Detect which cell encompasses the target text, then output its (x, y) center coordinate. 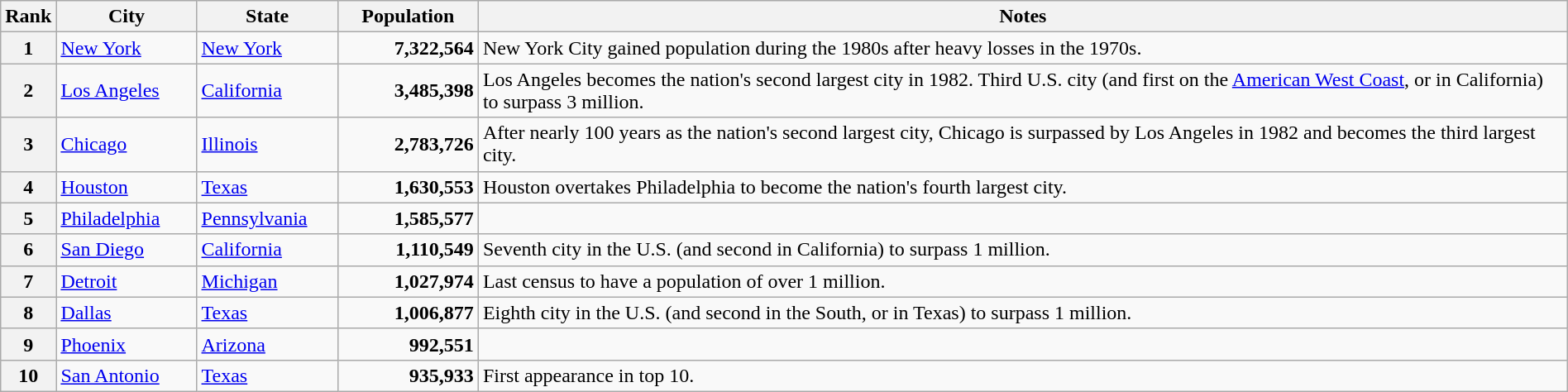
1 (28, 48)
2 (28, 91)
Dallas (127, 313)
Detroit (127, 281)
San Diego (127, 250)
1,006,877 (408, 313)
2,783,726 (408, 144)
Los Angeles (127, 91)
6 (28, 250)
Houston (127, 187)
Phoenix (127, 344)
Last census to have a population of over 1 million. (1022, 281)
Houston overtakes Philadelphia to become the nation's fourth largest city. (1022, 187)
3 (28, 144)
1,110,549 (408, 250)
992,551 (408, 344)
New York City gained population during the 1980s after heavy losses in the 1970s. (1022, 48)
First appearance in top 10. (1022, 375)
After nearly 100 years as the nation's second largest city, Chicago is surpassed by Los Angeles in 1982 and becomes the third largest city. (1022, 144)
Philadelphia (127, 218)
City (127, 17)
3,485,398 (408, 91)
Chicago (127, 144)
Michigan (267, 281)
5 (28, 218)
10 (28, 375)
9 (28, 344)
Pennsylvania (267, 218)
1,630,553 (408, 187)
Rank (28, 17)
Eighth city in the U.S. (and second in the South, or in Texas) to surpass 1 million. (1022, 313)
1,585,577 (408, 218)
7,322,564 (408, 48)
Illinois (267, 144)
State (267, 17)
Population (408, 17)
4 (28, 187)
Arizona (267, 344)
San Antonio (127, 375)
8 (28, 313)
1,027,974 (408, 281)
Notes (1022, 17)
7 (28, 281)
935,933 (408, 375)
Seventh city in the U.S. (and second in California) to surpass 1 million. (1022, 250)
